Capture the cell that displays the provided text and extract its [X, Y] central coordinate. 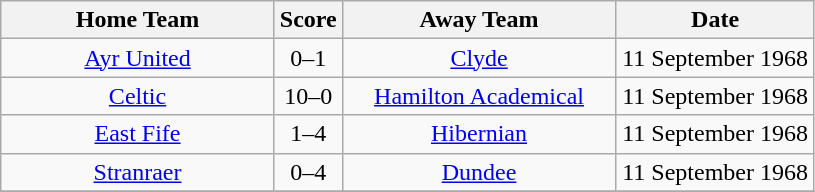
10–0 [308, 96]
0–1 [308, 58]
Dundee [479, 172]
0–4 [308, 172]
East Fife [138, 134]
Stranraer [138, 172]
Home Team [138, 20]
Ayr United [138, 58]
1–4 [308, 134]
Hibernian [479, 134]
Hamilton Academical [479, 96]
Score [308, 20]
Date [716, 20]
Celtic [138, 96]
Away Team [479, 20]
Clyde [479, 58]
